For the text-containing cell, return its midpoint in [X, Y] coordinate format. 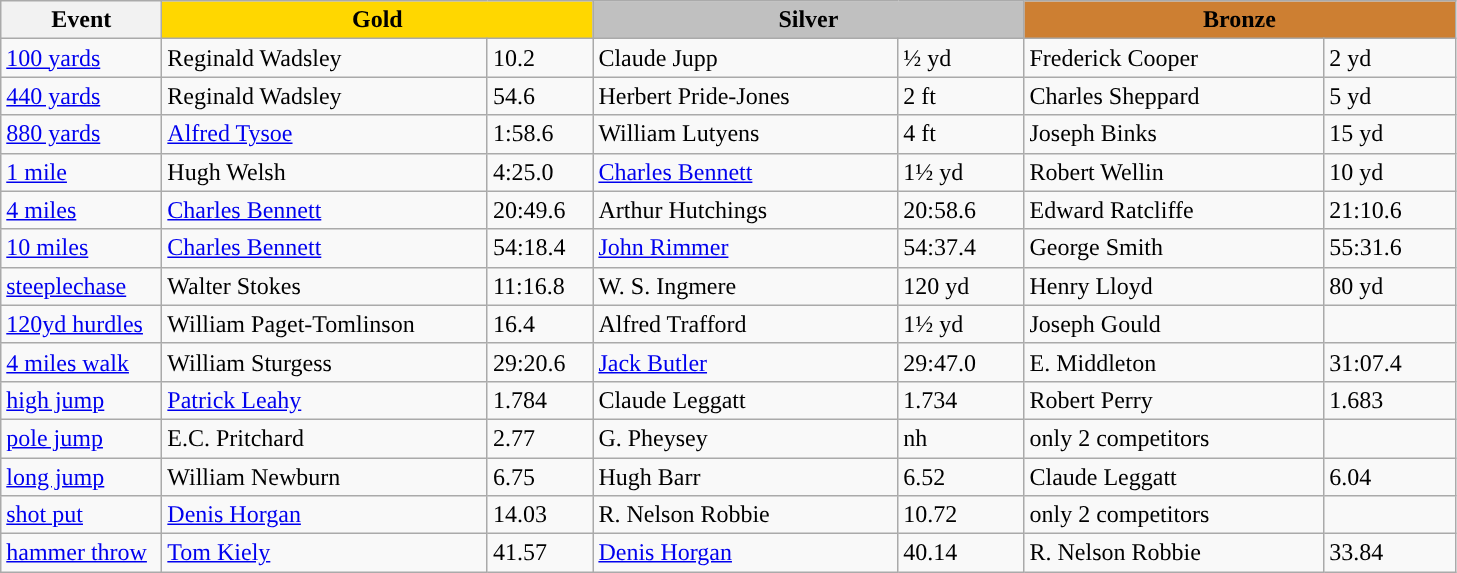
2 yd [1390, 58]
shot put [82, 515]
nh [961, 438]
Edward Ratcliffe [1174, 210]
Henry Lloyd [1174, 286]
Bronze [1240, 20]
Robert Perry [1174, 400]
Event [82, 20]
½ yd [961, 58]
Alfred Trafford [746, 324]
Walter Stokes [325, 286]
29:20.6 [540, 362]
Hugh Barr [746, 477]
1 mile [82, 172]
120yd hurdles [82, 324]
Patrick Leahy [325, 400]
80 yd [1390, 286]
steeplechase [82, 286]
21:10.6 [1390, 210]
pole jump [82, 438]
31:07.4 [1390, 362]
14.03 [540, 515]
440 yards [82, 96]
4 miles walk [82, 362]
4 ft [961, 134]
hammer throw [82, 553]
10 yd [1390, 172]
George Smith [1174, 248]
33.84 [1390, 553]
1:58.6 [540, 134]
Arthur Hutchings [746, 210]
long jump [82, 477]
20:49.6 [540, 210]
29:47.0 [961, 362]
1.683 [1390, 400]
Hugh Welsh [325, 172]
William Newburn [325, 477]
54.6 [540, 96]
54:37.4 [961, 248]
880 yards [82, 134]
11:16.8 [540, 286]
John Rimmer [746, 248]
10.2 [540, 58]
Robert Wellin [1174, 172]
10 miles [82, 248]
16.4 [540, 324]
Claude Jupp [746, 58]
Joseph Gould [1174, 324]
2.77 [540, 438]
2 ft [961, 96]
Tom Kiely [325, 553]
54:18.4 [540, 248]
20:58.6 [961, 210]
4 miles [82, 210]
5 yd [1390, 96]
6.75 [540, 477]
100 yards [82, 58]
William Paget-Tomlinson [325, 324]
William Lutyens [746, 134]
10.72 [961, 515]
Alfred Tysoe [325, 134]
6.04 [1390, 477]
Joseph Binks [1174, 134]
41.57 [540, 553]
W. S. Ingmere [746, 286]
Silver [808, 20]
Gold [378, 20]
15 yd [1390, 134]
Frederick Cooper [1174, 58]
high jump [82, 400]
40.14 [961, 553]
G. Pheysey [746, 438]
William Sturgess [325, 362]
4:25.0 [540, 172]
Jack Butler [746, 362]
6.52 [961, 477]
1.734 [961, 400]
E.C. Pritchard [325, 438]
55:31.6 [1390, 248]
120 yd [961, 286]
E. Middleton [1174, 362]
Herbert Pride-Jones [746, 96]
1.784 [540, 400]
Charles Sheppard [1174, 96]
